Identify which cell holds the provided text, then report its [x, y] central coordinate. 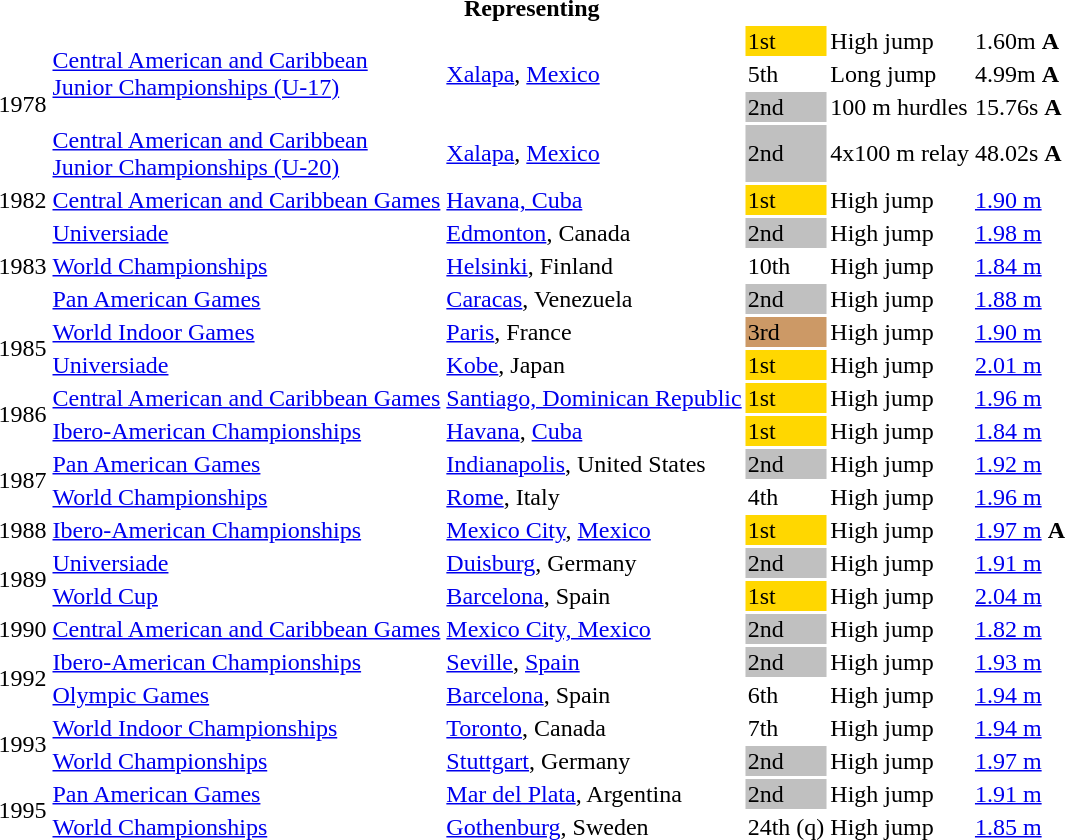
World Indoor Games [246, 332]
3rd [786, 332]
4th [786, 497]
Caracas, Venezuela [594, 299]
Rome, Italy [594, 497]
Duisburg, Germany [594, 563]
10th [786, 266]
World Cup [246, 596]
5th [786, 74]
7th [786, 728]
Central American and CaribbeanJunior Championships (U-20) [246, 154]
Kobe, Japan [594, 365]
Stuttgart, Germany [594, 761]
100 m hurdles [900, 107]
Helsinki, Finland [594, 266]
Mar del Plata, Argentina [594, 794]
Central American and CaribbeanJunior Championships (U-17) [246, 74]
Toronto, Canada [594, 728]
Seville, Spain [594, 662]
Paris, France [594, 332]
Santiago, Dominican Republic [594, 398]
Edmonton, Canada [594, 233]
4x100 m relay [900, 154]
Olympic Games [246, 695]
Indianapolis, United States [594, 464]
Long jump [900, 74]
World Indoor Championships [246, 728]
6th [786, 695]
